From the cell containing the given text, extract its center point as (x, y) coordinate. 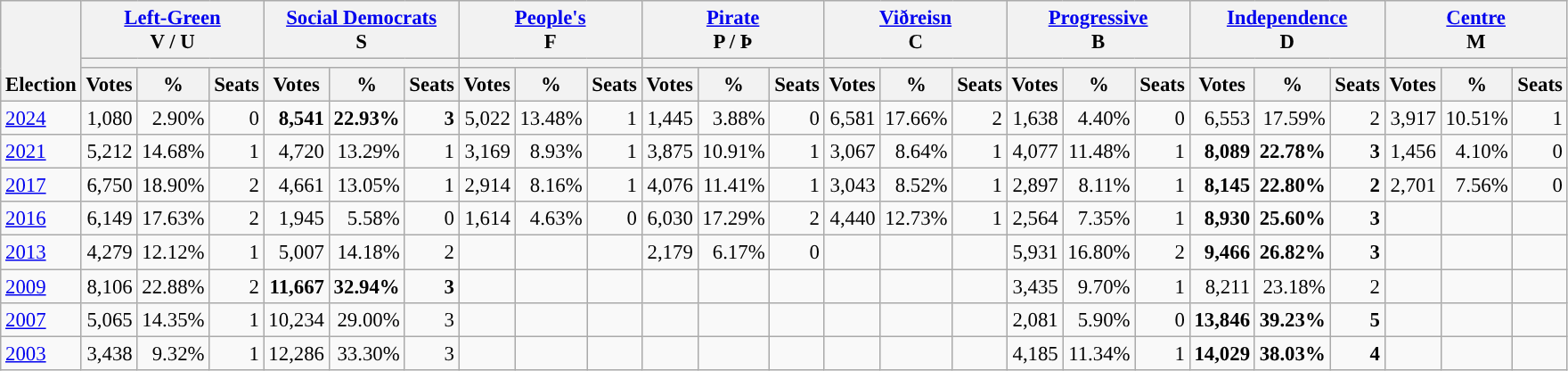
2021 (41, 152)
2,701 (1413, 185)
11,667 (296, 286)
6,553 (1222, 119)
10,234 (296, 319)
17.29% (734, 218)
32.94% (367, 286)
13.05% (367, 185)
22.78% (1292, 152)
3,435 (1035, 286)
6,750 (109, 185)
8,145 (1222, 185)
26.82% (1292, 252)
5,931 (1035, 252)
4,279 (109, 252)
17.59% (1292, 119)
2,179 (670, 252)
1,456 (1413, 152)
5.58% (367, 218)
16.80% (1099, 252)
10.91% (734, 152)
1,614 (486, 218)
5,212 (109, 152)
5.90% (1099, 319)
11.34% (1099, 353)
4.40% (1099, 119)
8,089 (1222, 152)
Election (41, 52)
25.60% (1292, 218)
23.18% (1292, 286)
2003 (41, 353)
8,930 (1222, 218)
11.41% (734, 185)
14.18% (367, 252)
Social DemocratsS (362, 30)
14,029 (1222, 353)
14.35% (173, 319)
8,211 (1222, 286)
14.68% (173, 152)
4,720 (296, 152)
CentreM (1475, 30)
9.32% (173, 353)
7.56% (1477, 185)
5,007 (296, 252)
8,541 (296, 119)
2,914 (486, 185)
8,106 (109, 286)
2,564 (1035, 218)
17.66% (916, 119)
6,030 (670, 218)
12.12% (173, 252)
2017 (41, 185)
9,466 (1222, 252)
5,022 (486, 119)
13.48% (551, 119)
22.88% (173, 286)
12.73% (916, 218)
2013 (41, 252)
8.52% (916, 185)
11.48% (1099, 152)
4.63% (551, 218)
4,661 (296, 185)
6,581 (852, 119)
18.90% (173, 185)
9.70% (1099, 286)
3,067 (852, 152)
2016 (41, 218)
10.51% (1477, 119)
4,185 (1035, 353)
IndependenceD (1286, 30)
2024 (41, 119)
1,445 (670, 119)
38.03% (1292, 353)
3.88% (734, 119)
2007 (41, 319)
8.16% (551, 185)
5 (1358, 319)
6.17% (734, 252)
3,169 (486, 152)
4,440 (852, 218)
2.90% (173, 119)
22.80% (1292, 185)
4.10% (1477, 152)
13.29% (367, 152)
4 (1358, 353)
8.93% (551, 152)
1,945 (296, 218)
7.35% (1099, 218)
4,076 (670, 185)
3,875 (670, 152)
3,043 (852, 185)
2,897 (1035, 185)
ProgressiveB (1098, 30)
People'sF (551, 30)
2,081 (1035, 319)
Left-GreenV / U (173, 30)
17.63% (173, 218)
29.00% (367, 319)
39.23% (1292, 319)
8.11% (1099, 185)
2009 (41, 286)
1,080 (109, 119)
6,149 (109, 218)
ViðreisnC (916, 30)
4,077 (1035, 152)
3,917 (1413, 119)
1,638 (1035, 119)
12,286 (296, 353)
3,438 (109, 353)
PirateP / Þ (732, 30)
13,846 (1222, 319)
5,065 (109, 319)
22.93% (367, 119)
33.30% (367, 353)
8.64% (916, 152)
